From the cell containing the given text, extract its center point as (x, y) coordinate. 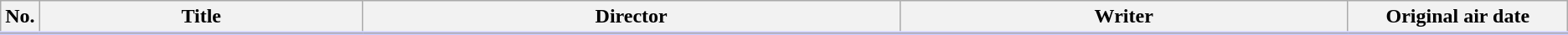
Title (201, 17)
No. (20, 17)
Original air date (1457, 17)
Director (632, 17)
Writer (1124, 17)
